Return the [x, y] coordinate for the center point of the cell that contains the specified text.  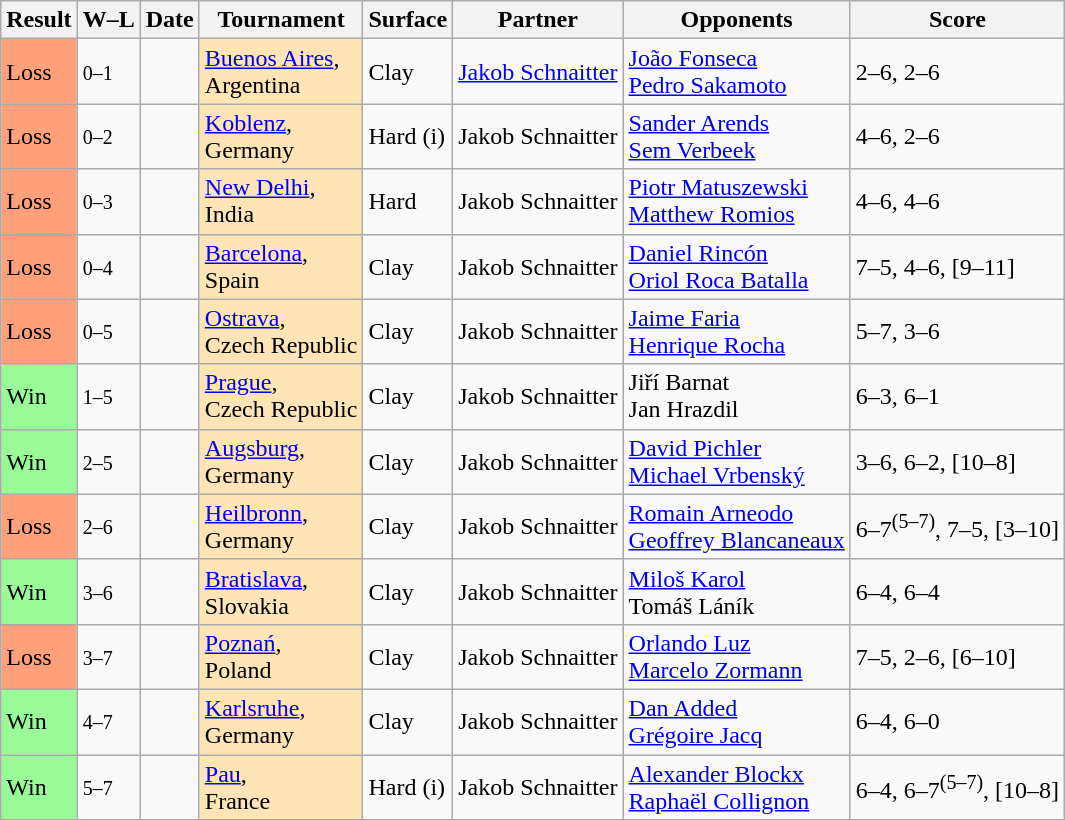
4–6, 2–6 [957, 136]
Result [39, 20]
6–3, 6–1 [957, 396]
0–5 [108, 332]
Buenos Aires, Argentina [281, 72]
Ostrava, Czech Republic [281, 332]
5–7, 3–6 [957, 332]
Augsburg, Germany [281, 462]
1–5 [108, 396]
2–6 [108, 526]
3–6 [108, 592]
Tournament [281, 20]
Surface [408, 20]
Sander Arends Sem Verbeek [736, 136]
Alexander Blockx Raphaël Collignon [736, 786]
4–6, 4–6 [957, 202]
W–L [108, 20]
Jiří Barnat Jan Hrazdil [736, 396]
6–4, 6–4 [957, 592]
Barcelona, Spain [281, 266]
Karlsruhe, Germany [281, 722]
0–1 [108, 72]
4–7 [108, 722]
Score [957, 20]
Hard [408, 202]
Piotr Matuszewski Matthew Romios [736, 202]
Koblenz, Germany [281, 136]
6–4, 6–0 [957, 722]
Heilbronn, Germany [281, 526]
6–7(5–7), 7–5, [3–10] [957, 526]
Date [170, 20]
7–5, 2–6, [6–10] [957, 656]
Daniel Rincón Oriol Roca Batalla [736, 266]
Dan Added Grégoire Jacq [736, 722]
2–5 [108, 462]
0–2 [108, 136]
2–6, 2–6 [957, 72]
Bratislava, Slovakia [281, 592]
3–6, 6–2, [10–8] [957, 462]
Prague, Czech Republic [281, 396]
Partner [538, 20]
0–3 [108, 202]
3–7 [108, 656]
Orlando Luz Marcelo Zormann [736, 656]
Miloš Karol Tomáš Láník [736, 592]
0–4 [108, 266]
Poznań, Poland [281, 656]
7–5, 4–6, [9–11] [957, 266]
João Fonseca Pedro Sakamoto [736, 72]
New Delhi, India [281, 202]
Jaime Faria Henrique Rocha [736, 332]
6–4, 6–7(5–7), [10–8] [957, 786]
Pau, France [281, 786]
David Pichler Michael Vrbenský [736, 462]
5–7 [108, 786]
Romain Arneodo Geoffrey Blancaneaux [736, 526]
Opponents [736, 20]
